Search for the cell housing the specified text and yield its (X, Y) center coordinate. 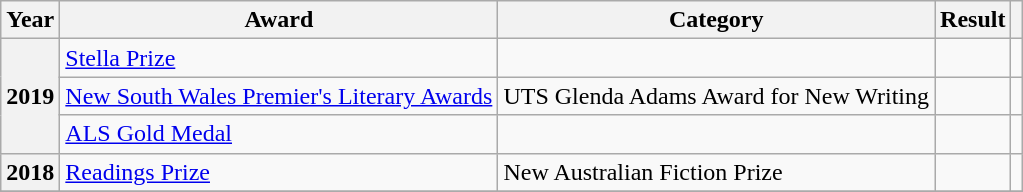
UTS Glenda Adams Award for New Writing (716, 96)
Award (279, 20)
Result (973, 20)
Category (716, 20)
Stella Prize (279, 58)
ALS Gold Medal (279, 134)
Year (30, 20)
2018 (30, 172)
2019 (30, 96)
Readings Prize (279, 172)
New Australian Fiction Prize (716, 172)
New South Wales Premier's Literary Awards (279, 96)
